From the cell containing the given text, extract its center point as (x, y) coordinate. 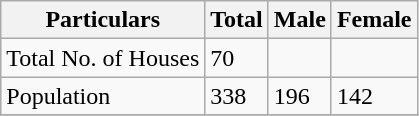
70 (237, 58)
338 (237, 96)
Total (237, 20)
196 (300, 96)
142 (374, 96)
Total No. of Houses (103, 58)
Particulars (103, 20)
Population (103, 96)
Male (300, 20)
Female (374, 20)
